Determine the (X, Y) coordinate at the center of the cell enclosing the given text.  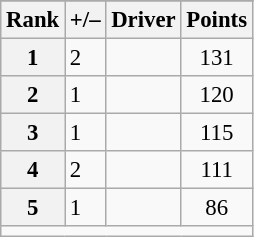
Rank (33, 20)
3 (33, 133)
131 (216, 58)
+/– (86, 20)
111 (216, 170)
120 (216, 95)
5 (33, 208)
Points (216, 20)
Driver (144, 20)
115 (216, 133)
86 (216, 208)
4 (33, 170)
